Extract the (x, y) coordinate from the center of the cell holding the provided text.  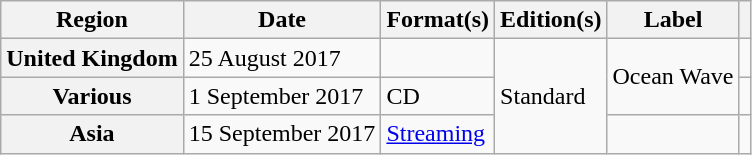
Asia (92, 134)
Label (673, 20)
1 September 2017 (282, 96)
Various (92, 96)
15 September 2017 (282, 134)
25 August 2017 (282, 58)
Standard (551, 96)
United Kingdom (92, 58)
Region (92, 20)
Format(s) (438, 20)
Streaming (438, 134)
Edition(s) (551, 20)
Ocean Wave (673, 77)
Date (282, 20)
CD (438, 96)
